Return the [X, Y] coordinate for the center point of the cell that contains the specified text.  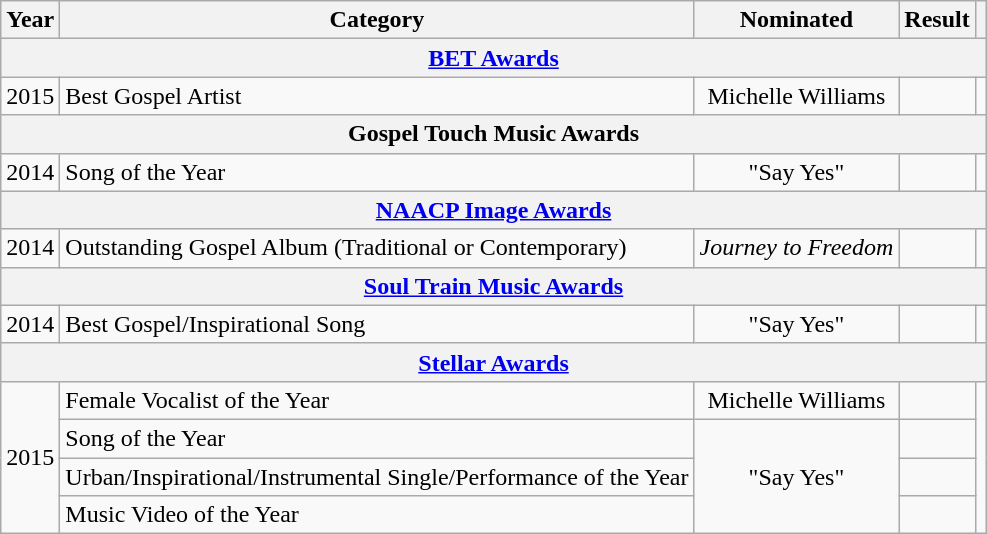
BET Awards [494, 58]
Best Gospel Artist [377, 96]
Urban/Inspirational/Instrumental Single/Performance of the Year [377, 477]
Stellar Awards [494, 362]
NAACP Image Awards [494, 210]
Result [937, 20]
Year [30, 20]
Best Gospel/Inspirational Song [377, 324]
Nominated [796, 20]
Category [377, 20]
Journey to Freedom [796, 248]
Music Video of the Year [377, 515]
Female Vocalist of the Year [377, 400]
Soul Train Music Awards [494, 286]
Outstanding Gospel Album (Traditional or Contemporary) [377, 248]
Gospel Touch Music Awards [494, 134]
